Pinpoint the cell where the given text exists, returning its (X, Y) midpoint coordinate. 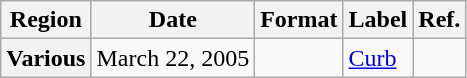
Curb (378, 58)
Format (299, 20)
Ref. (440, 20)
Region (46, 20)
Label (378, 20)
Various (46, 58)
Date (173, 20)
March 22, 2005 (173, 58)
